Capture the cell that displays the provided text and extract its [X, Y] central coordinate. 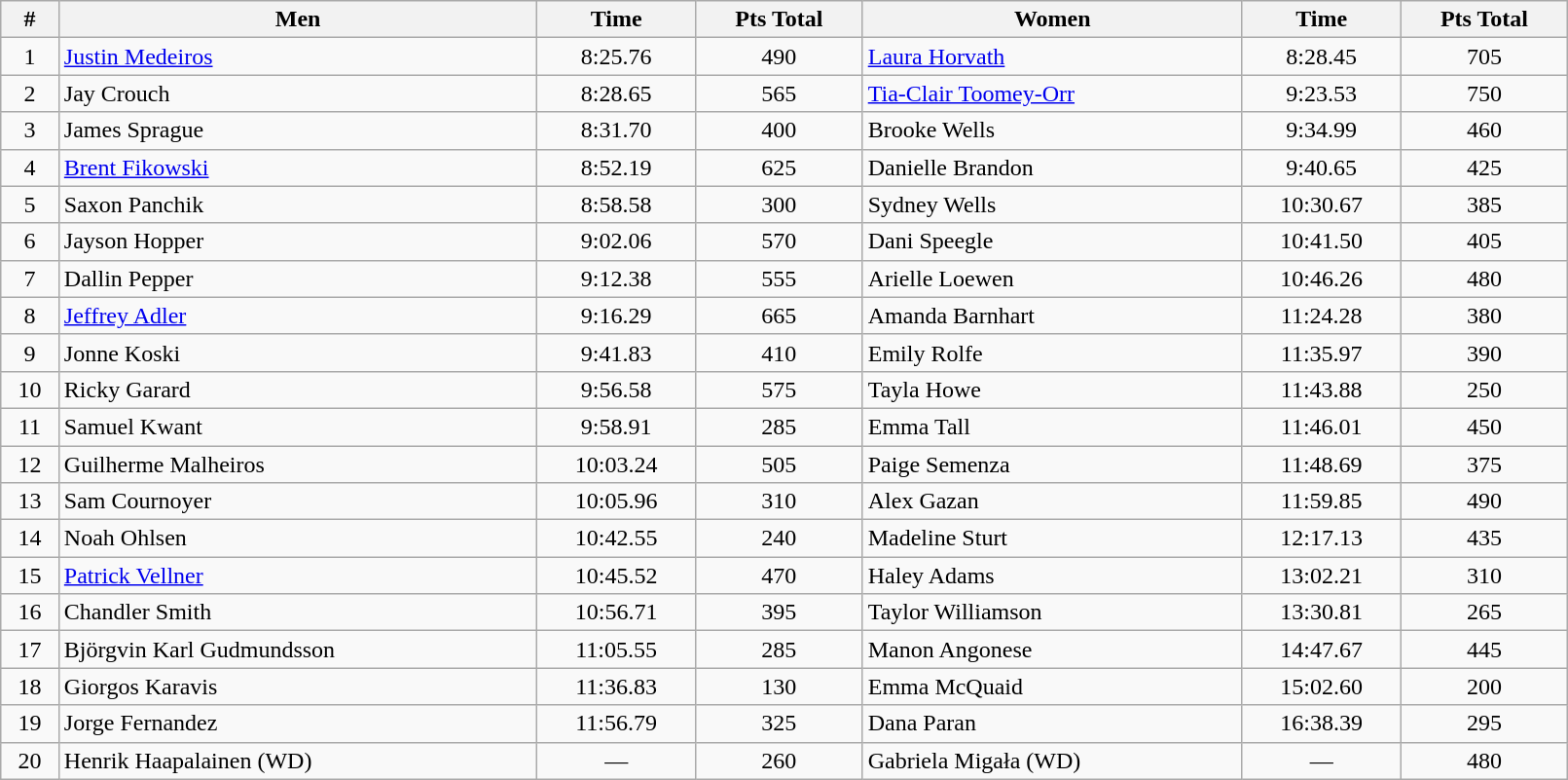
Jay Crouch [298, 93]
Saxon Panchik [298, 204]
Giorgos Karavis [298, 687]
9:40.65 [1322, 167]
17 [30, 650]
9 [30, 353]
11:35.97 [1322, 353]
8:52.19 [617, 167]
5 [30, 204]
9:16.29 [617, 316]
10:41.50 [1322, 241]
11 [30, 427]
10 [30, 390]
11:46.01 [1322, 427]
Jayson Hopper [298, 241]
10:42.55 [617, 539]
12 [30, 464]
Brent Fikowski [298, 167]
12:17.13 [1322, 539]
Emily Rolfe [1052, 353]
Ricky Garard [298, 390]
8:31.70 [617, 130]
325 [779, 724]
625 [779, 167]
Alex Gazan [1052, 501]
300 [779, 204]
705 [1484, 56]
9:02.06 [617, 241]
2 [30, 93]
1 [30, 56]
575 [779, 390]
405 [1484, 241]
375 [1484, 464]
400 [779, 130]
16 [30, 613]
9:34.99 [1322, 130]
445 [1484, 650]
385 [1484, 204]
Tia-Clair Toomey-Orr [1052, 93]
3 [30, 130]
# [30, 19]
Sam Cournoyer [298, 501]
Jorge Fernandez [298, 724]
9:56.58 [617, 390]
295 [1484, 724]
750 [1484, 93]
450 [1484, 427]
10:56.71 [617, 613]
240 [779, 539]
Gabriela Migała (WD) [1052, 761]
8 [30, 316]
8:28.45 [1322, 56]
505 [779, 464]
4 [30, 167]
Chandler Smith [298, 613]
11:05.55 [617, 650]
390 [1484, 353]
Emma Tall [1052, 427]
9:41.83 [617, 353]
380 [1484, 316]
8:28.65 [617, 93]
11:43.88 [1322, 390]
11:24.28 [1322, 316]
Taylor Williamson [1052, 613]
8:58.58 [617, 204]
Jeffrey Adler [298, 316]
Guilherme Malheiros [298, 464]
15:02.60 [1322, 687]
16:38.39 [1322, 724]
Jonne Koski [298, 353]
Paige Semenza [1052, 464]
Amanda Barnhart [1052, 316]
6 [30, 241]
Björgvin Karl Gudmundsson [298, 650]
Dana Paran [1052, 724]
Brooke Wells [1052, 130]
13:02.21 [1322, 576]
410 [779, 353]
Madeline Sturt [1052, 539]
Sydney Wells [1052, 204]
425 [1484, 167]
11:59.85 [1322, 501]
13 [30, 501]
10:05.96 [617, 501]
Patrick Vellner [298, 576]
395 [779, 613]
Haley Adams [1052, 576]
265 [1484, 613]
10:30.67 [1322, 204]
Samuel Kwant [298, 427]
7 [30, 279]
Laura Horvath [1052, 56]
14:47.67 [1322, 650]
Men [298, 19]
9:12.38 [617, 279]
10:03.24 [617, 464]
11:36.83 [617, 687]
200 [1484, 687]
11:48.69 [1322, 464]
9:58.91 [617, 427]
Tayla Howe [1052, 390]
11:56.79 [617, 724]
260 [779, 761]
665 [779, 316]
15 [30, 576]
9:23.53 [1322, 93]
250 [1484, 390]
130 [779, 687]
10:45.52 [617, 576]
Henrik Haapalainen (WD) [298, 761]
8:25.76 [617, 56]
Danielle Brandon [1052, 167]
14 [30, 539]
435 [1484, 539]
460 [1484, 130]
James Sprague [298, 130]
565 [779, 93]
18 [30, 687]
470 [779, 576]
Dani Speegle [1052, 241]
570 [779, 241]
Women [1052, 19]
13:30.81 [1322, 613]
Manon Angonese [1052, 650]
Emma McQuaid [1052, 687]
Dallin Pepper [298, 279]
Justin Medeiros [298, 56]
Noah Ohlsen [298, 539]
555 [779, 279]
20 [30, 761]
Arielle Loewen [1052, 279]
19 [30, 724]
10:46.26 [1322, 279]
